Identify which cell holds the provided text, then report its [X, Y] central coordinate. 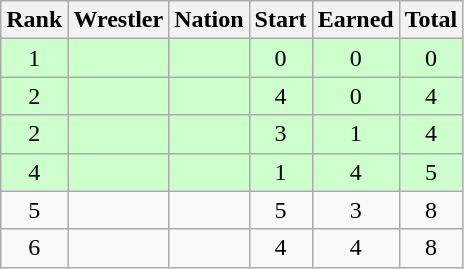
Earned [356, 20]
Wrestler [118, 20]
Nation [209, 20]
Rank [34, 20]
6 [34, 248]
Start [280, 20]
Total [431, 20]
